Output the [X, Y] coordinate of the center of the cell containing the given text.  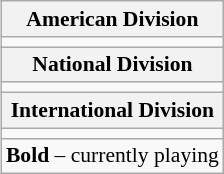
International Division [112, 110]
Bold – currently playing [112, 156]
American Division [112, 19]
National Division [112, 64]
